For the text-containing cell, return its midpoint in [x, y] coordinate format. 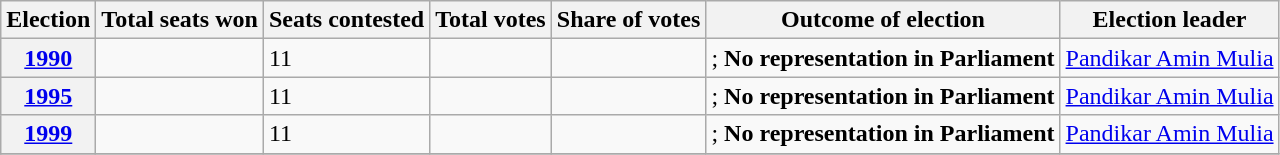
Election leader [1170, 20]
Outcome of election [883, 20]
Election [48, 20]
Seats contested [346, 20]
1995 [48, 96]
1999 [48, 134]
Total seats won [180, 20]
Share of votes [628, 20]
Total votes [491, 20]
1990 [48, 58]
